Identify which cell holds the provided text, then report its [x, y] central coordinate. 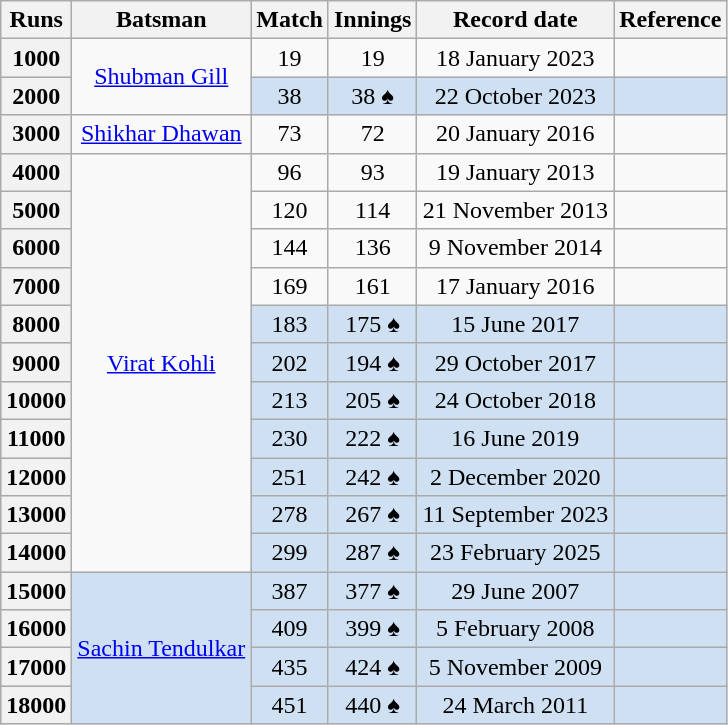
9000 [36, 362]
377 ♠ [372, 591]
424 ♠ [372, 667]
23 February 2025 [516, 553]
18000 [36, 705]
11000 [36, 438]
Record date [516, 20]
242 ♠ [372, 477]
183 [290, 324]
230 [290, 438]
287 ♠ [372, 553]
409 [290, 629]
399 ♠ [372, 629]
2000 [36, 96]
7000 [36, 286]
144 [290, 248]
21 November 2013 [516, 210]
5 November 2009 [516, 667]
Sachin Tendulkar [162, 648]
Batsman [162, 20]
20 January 2016 [516, 134]
96 [290, 172]
4000 [36, 172]
114 [372, 210]
Innings [372, 20]
93 [372, 172]
17000 [36, 667]
8000 [36, 324]
435 [290, 667]
13000 [36, 515]
5000 [36, 210]
440 ♠ [372, 705]
1000 [36, 58]
18 January 2023 [516, 58]
5 February 2008 [516, 629]
Reference [670, 20]
120 [290, 210]
72 [372, 134]
24 March 2011 [516, 705]
19 January 2013 [516, 172]
29 October 2017 [516, 362]
267 ♠ [372, 515]
15000 [36, 591]
29 June 2007 [516, 591]
2 December 2020 [516, 477]
205 ♠ [372, 400]
24 October 2018 [516, 400]
Shikhar Dhawan [162, 134]
22 October 2023 [516, 96]
16000 [36, 629]
Virat Kohli [162, 362]
136 [372, 248]
73 [290, 134]
213 [290, 400]
15 June 2017 [516, 324]
6000 [36, 248]
11 September 2023 [516, 515]
194 ♠ [372, 362]
Shubman Gill [162, 77]
169 [290, 286]
222 ♠ [372, 438]
38 ♠ [372, 96]
16 June 2019 [516, 438]
278 [290, 515]
12000 [36, 477]
161 [372, 286]
17 January 2016 [516, 286]
175 ♠ [372, 324]
14000 [36, 553]
387 [290, 591]
38 [290, 96]
Runs [36, 20]
251 [290, 477]
299 [290, 553]
202 [290, 362]
Match [290, 20]
3000 [36, 134]
10000 [36, 400]
9 November 2014 [516, 248]
451 [290, 705]
